Capture the cell that displays the provided text and extract its (x, y) central coordinate. 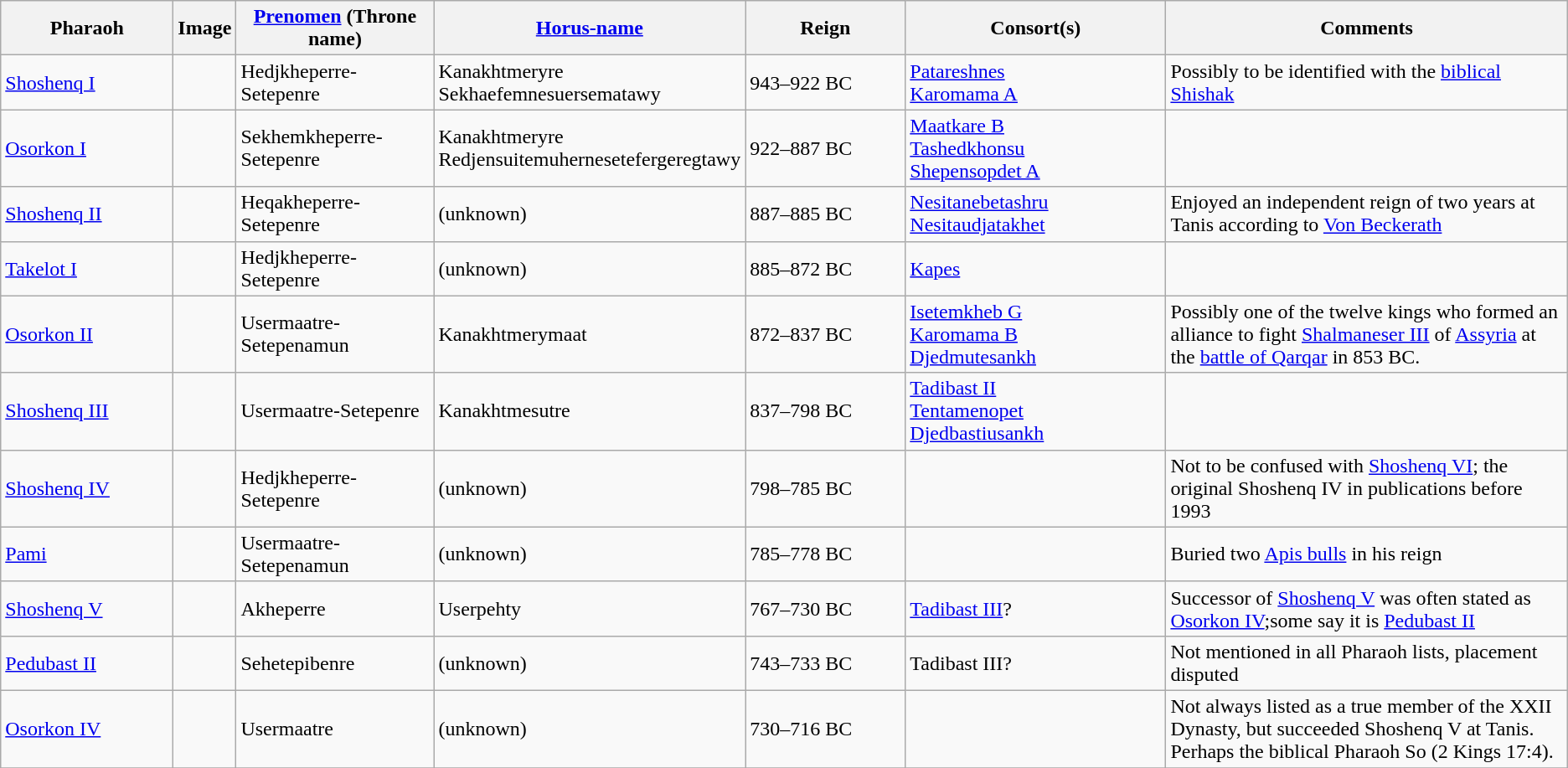
Shoshenq V (87, 608)
Pami (87, 554)
798–785 BC (826, 488)
Pharaoh (87, 28)
Consort(s) (1035, 28)
Enjoyed an independent reign of two years at Tanis according to Von Beckerath (1367, 214)
Pedubast II (87, 663)
Shoshenq III (87, 411)
837–798 BC (826, 411)
922–887 BC (826, 148)
Possibly to be identified with the biblical Shishak (1367, 82)
Takelot I (87, 268)
Possibly one of the twelve kings who formed an alliance to fight Shalmaneser III of Assyria at the battle of Qarqar in 853 BC. (1367, 334)
887–885 BC (826, 214)
Patareshnes Karomama A (1035, 82)
Isetemkheb G Karomama B Djedmutesankh (1035, 334)
Not to be confused with Shoshenq VI; the original Shoshenq IV in publications before 1993 (1367, 488)
767–730 BC (826, 608)
Osorkon I (87, 148)
Kanakhtmeryre Sekhaefemnesuersematawy (590, 82)
Kanakhtmeryre Redjensuitemuhernesetefergeregtawy (590, 148)
943–922 BC (826, 82)
Shoshenq I (87, 82)
Kanakhtmerymaat (590, 334)
Maatkare B Tashedkhonsu Shepensopdet A (1035, 148)
Userpehty (590, 608)
Prenomen (Throne name) (335, 28)
Image (204, 28)
Osorkon II (87, 334)
Reign (826, 28)
Sekhemkheperre-Setepenre (335, 148)
Nesitanebetashru Nesitaudjatakhet (1035, 214)
Successor of Shoshenq V was often stated as Osorkon IV;some say it is Pedubast II (1367, 608)
Horus-name (590, 28)
Comments (1367, 28)
743–733 BC (826, 663)
872–837 BC (826, 334)
Usermaatre-Setepenre (335, 411)
Tadibast II Tentamenopet Djedbastiusankh (1035, 411)
Osorkon IV (87, 729)
Kanakhtmesutre (590, 411)
730–716 BC (826, 729)
Shoshenq IV (87, 488)
Shoshenq II (87, 214)
Kapes (1035, 268)
Not mentioned in all Pharaoh lists, placement disputed (1367, 663)
Heqakheperre-Setepenre (335, 214)
Usermaatre (335, 729)
Buried two Apis bulls in his reign (1367, 554)
Not always listed as a true member of the XXII Dynasty, but succeeded Shoshenq V at Tanis. Perhaps the biblical Pharaoh So (2 Kings 17:4). (1367, 729)
Sehetepibenre (335, 663)
Akheperre (335, 608)
885–872 BC (826, 268)
785–778 BC (826, 554)
